Extract the (x, y) coordinate from the center of the cell holding the provided text.  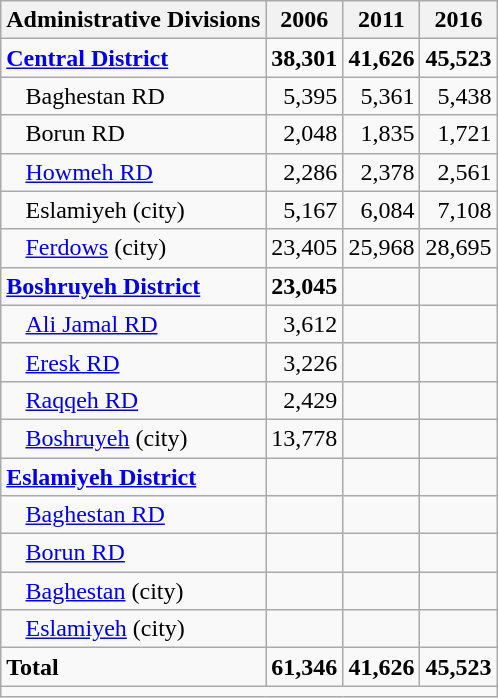
38,301 (304, 58)
2,561 (458, 172)
Baghestan (city) (134, 591)
5,361 (382, 96)
23,045 (304, 286)
2,048 (304, 134)
Administrative Divisions (134, 20)
3,612 (304, 324)
Boshruyeh (city) (134, 438)
Eslamiyeh District (134, 477)
Ali Jamal RD (134, 324)
25,968 (382, 248)
61,346 (304, 667)
1,721 (458, 134)
2,429 (304, 400)
3,226 (304, 362)
1,835 (382, 134)
5,167 (304, 210)
6,084 (382, 210)
2006 (304, 20)
2,286 (304, 172)
Eresk RD (134, 362)
Total (134, 667)
2016 (458, 20)
28,695 (458, 248)
23,405 (304, 248)
2011 (382, 20)
Boshruyeh District (134, 286)
Howmeh RD (134, 172)
Ferdows (city) (134, 248)
5,438 (458, 96)
Raqqeh RD (134, 400)
13,778 (304, 438)
7,108 (458, 210)
2,378 (382, 172)
Central District (134, 58)
5,395 (304, 96)
